Extract the (X, Y) coordinate from the center of the cell holding the provided text.  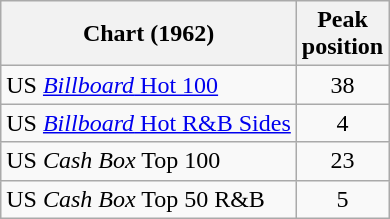
US Billboard Hot R&B Sides (149, 123)
38 (342, 85)
Peakposition (342, 34)
23 (342, 161)
US Cash Box Top 100 (149, 161)
5 (342, 199)
US Billboard Hot 100 (149, 85)
Chart (1962) (149, 34)
US Cash Box Top 50 R&B (149, 199)
4 (342, 123)
